Scan for the cell matching the given text and deliver its [x, y] coordinate at center. 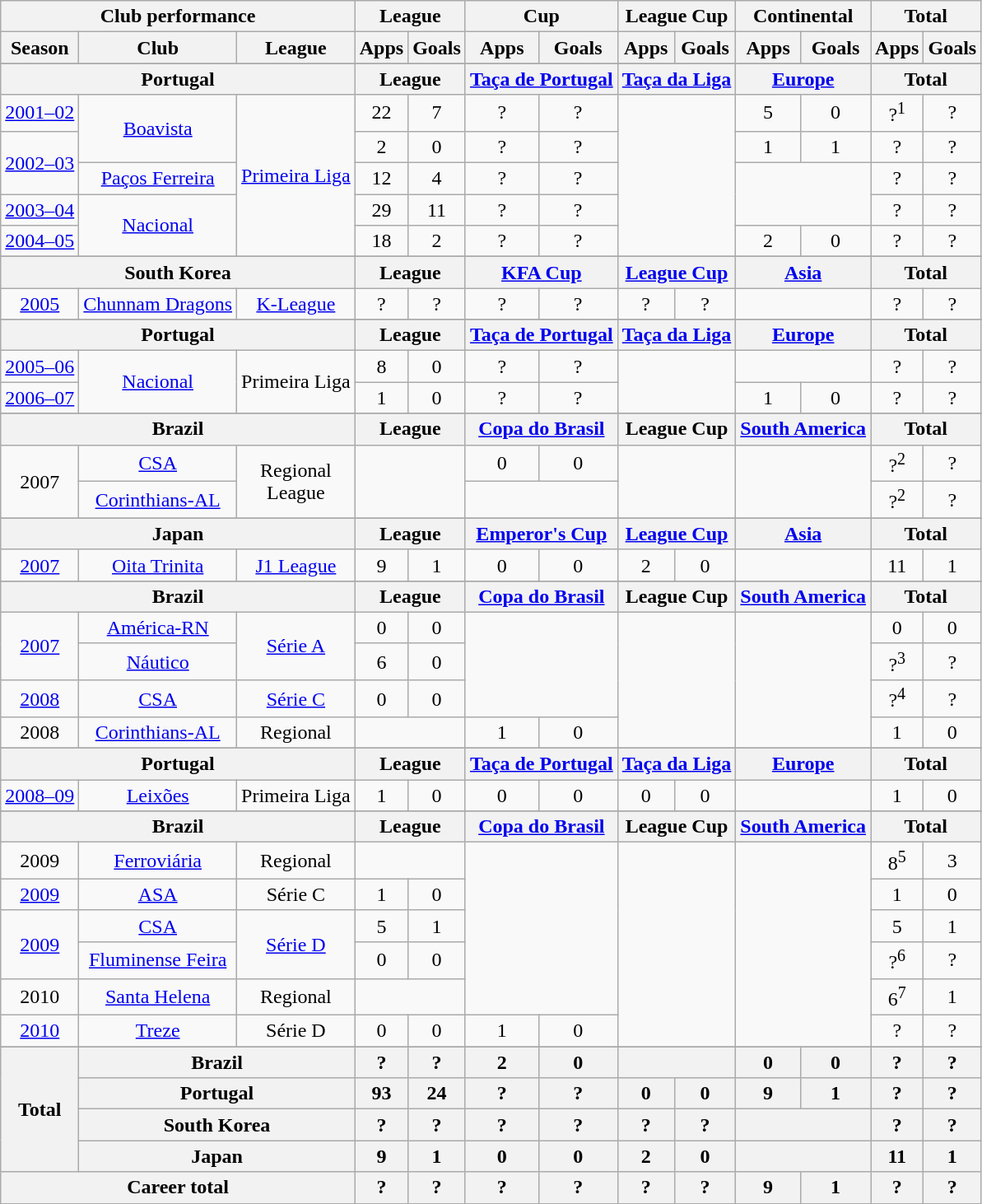
K-League [296, 304]
12 [381, 179]
?6 [897, 960]
2002–03 [40, 162]
J1 League [296, 565]
Club performance [178, 16]
Série A [296, 646]
2003–04 [40, 210]
Treze [158, 1031]
8 [381, 366]
2005 [40, 304]
?3 [897, 662]
Fluminense Feira [158, 960]
Boavista [158, 128]
Career total [178, 1188]
Club [158, 48]
2005–06 [40, 366]
RegionalLeague [296, 481]
24 [437, 1094]
Ferroviária [158, 861]
Leixões [158, 796]
Náutico [158, 662]
85 [897, 861]
Santa Helena [158, 996]
KFA Cup [542, 273]
Paços Ferreira [158, 179]
4 [437, 179]
3 [952, 861]
Oita Trinita [158, 565]
7 [437, 114]
22 [381, 114]
?4 [897, 698]
Continental [803, 16]
2008–09 [40, 796]
ASA [158, 894]
93 [381, 1094]
?1 [897, 114]
29 [381, 210]
2004–05 [40, 241]
2001–02 [40, 114]
Cup [542, 16]
Chunnam Dragons [158, 304]
18 [381, 241]
2006–07 [40, 398]
América-RN [158, 628]
6 [381, 662]
67 [897, 996]
Season [40, 48]
Emperor's Cup [542, 534]
